Extract the (X, Y) coordinate from the center of the cell holding the provided text.  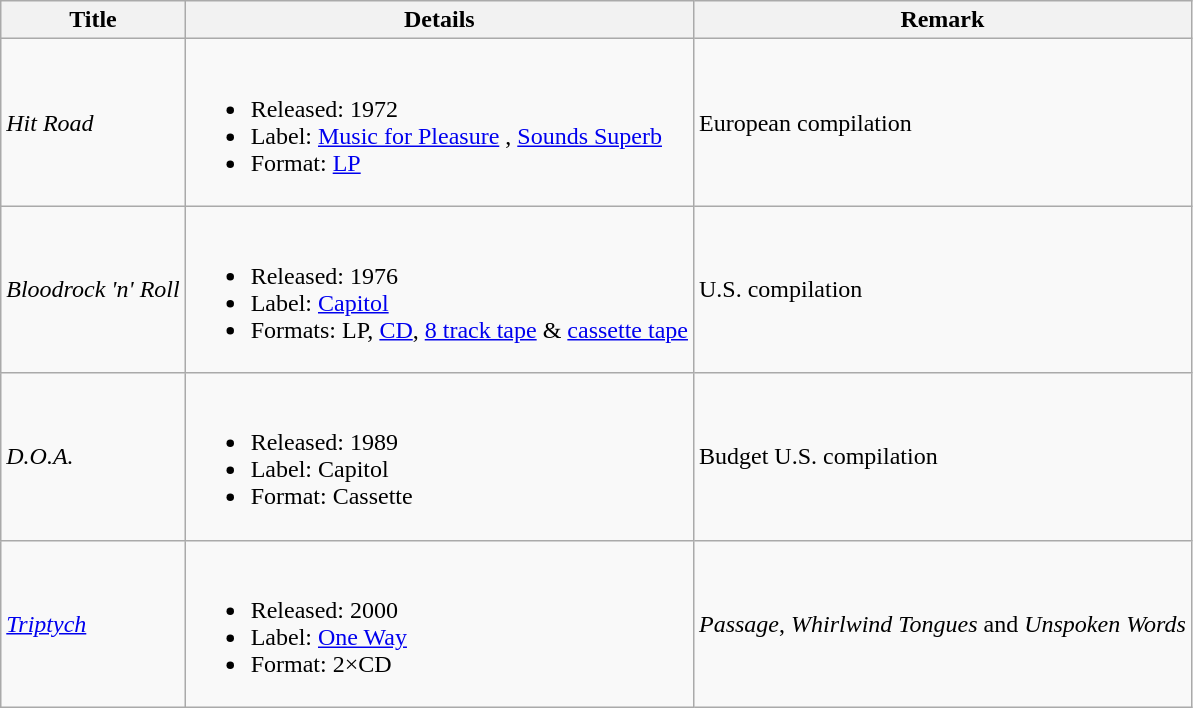
Budget U.S. compilation (942, 456)
U.S. compilation (942, 290)
Released: 1989Label: CapitolFormat: Cassette (439, 456)
Triptych (93, 624)
Hit Road (93, 122)
Passage, Whirlwind Tongues and Unspoken Words (942, 624)
Details (439, 20)
Remark (942, 20)
Bloodrock 'n' Roll (93, 290)
Released: 1972Label: Music for Pleasure , Sounds Superb Format: LP (439, 122)
D.O.A. (93, 456)
Released: 2000Label: One WayFormat: 2×CD (439, 624)
European compilation (942, 122)
Title (93, 20)
Released: 1976Label: CapitolFormats: LP, CD, 8 track tape & cassette tape (439, 290)
